Pinpoint the cell where the given text exists, returning its [x, y] midpoint coordinate. 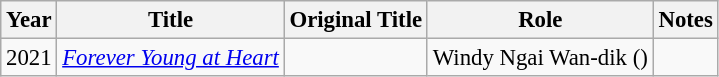
Role [540, 20]
2021 [29, 58]
Windy Ngai Wan-dik () [540, 58]
Original Title [356, 20]
Forever Young at Heart [170, 58]
Year [29, 20]
Notes [686, 20]
Title [170, 20]
